Identify which cell holds the provided text, then report its [X, Y] central coordinate. 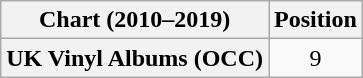
Position [316, 20]
Chart (2010–2019) [135, 20]
UK Vinyl Albums (OCC) [135, 58]
9 [316, 58]
